Search for the cell housing the specified text and yield its (x, y) center coordinate. 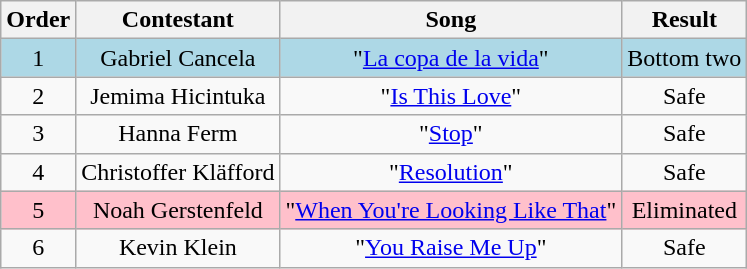
Hanna Ferm (178, 134)
Song (451, 20)
2 (38, 96)
"You Raise Me Up" (451, 248)
Gabriel Cancela (178, 58)
Result (684, 20)
Christoffer Kläfford (178, 172)
Eliminated (684, 210)
1 (38, 58)
4 (38, 172)
6 (38, 248)
Kevin Klein (178, 248)
"When You're Looking Like That" (451, 210)
Noah Gerstenfeld (178, 210)
5 (38, 210)
3 (38, 134)
Jemima Hicintuka (178, 96)
Bottom two (684, 58)
"Is This Love" (451, 96)
"Stop" (451, 134)
Order (38, 20)
Contestant (178, 20)
"Resolution" (451, 172)
"La copa de la vida" (451, 58)
